Provide the (X, Y) coordinate of the cell's center where the given text is located.  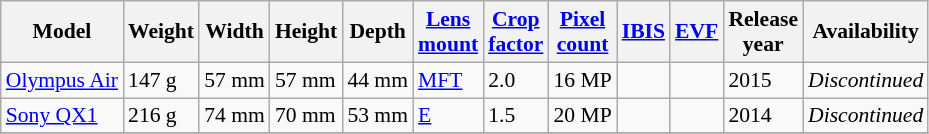
2014 (763, 116)
1.5 (516, 116)
Releaseyear (763, 32)
44 mm (378, 80)
Pixelcount (582, 32)
2015 (763, 80)
2.0 (516, 80)
Cropfactor (516, 32)
IBIS (644, 32)
216 g (161, 116)
20 MP (582, 116)
EVF (696, 32)
MFT (448, 80)
Availability (866, 32)
70 mm (306, 116)
Weight (161, 32)
E (448, 116)
147 g (161, 80)
Model (62, 32)
Lensmount (448, 32)
Sony QX1 (62, 116)
74 mm (234, 116)
Olympus Air (62, 80)
Width (234, 32)
16 MP (582, 80)
Height (306, 32)
Depth (378, 32)
53 mm (378, 116)
